Pinpoint the cell where the given text exists, returning its [x, y] midpoint coordinate. 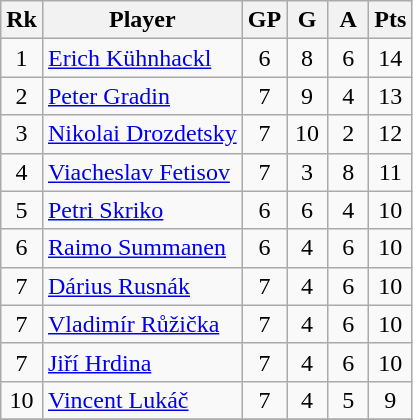
Player [142, 20]
Vincent Lukáč [142, 400]
Dárius Rusnák [142, 286]
Vladimír Růžička [142, 324]
13 [390, 96]
A [348, 20]
Nikolai Drozdetsky [142, 134]
11 [390, 172]
Rk [22, 20]
G [308, 20]
Viacheslav Fetisov [142, 172]
14 [390, 58]
Erich Kühnhackl [142, 58]
Petri Skriko [142, 210]
Jiří Hrdina [142, 362]
Pts [390, 20]
12 [390, 134]
Peter Gradin [142, 96]
Raimo Summanen [142, 248]
GP [264, 20]
1 [22, 58]
